Locate the cell with the specified text and output its (X, Y) center coordinate. 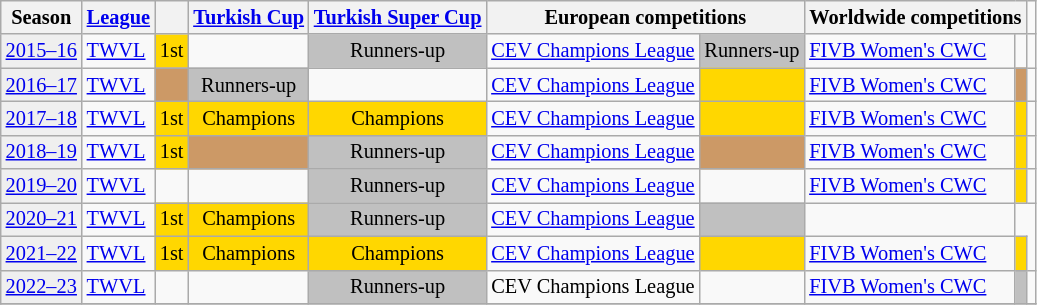
2020–21 (42, 219)
2018–19 (42, 152)
League (118, 17)
Turkish Cup (248, 17)
2022–23 (42, 287)
2021–22 (42, 253)
European competitions (645, 17)
2016–17 (42, 85)
Turkish Super Cup (398, 17)
Season (42, 17)
2017–18 (42, 118)
Worldwide competitions (915, 17)
2015–16 (42, 51)
2019–20 (42, 186)
